Return [x, y] of the center of cell containing provided text 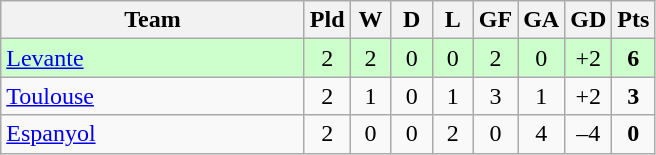
Espanyol [153, 134]
6 [634, 58]
Pts [634, 20]
GA [542, 20]
GD [588, 20]
D [412, 20]
Pld [327, 20]
Levante [153, 58]
Toulouse [153, 96]
4 [542, 134]
Team [153, 20]
–4 [588, 134]
L [452, 20]
GF [495, 20]
W [370, 20]
